Output the [x, y] coordinate of the center of the cell containing the given text.  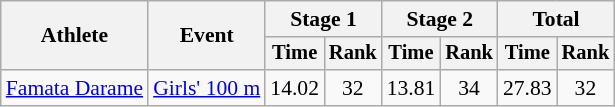
13.81 [412, 88]
Stage 1 [323, 19]
Famata Darame [74, 88]
Girls' 100 m [206, 88]
27.83 [528, 88]
Stage 2 [440, 19]
14.02 [294, 88]
Event [206, 36]
Total [556, 19]
Athlete [74, 36]
34 [469, 88]
